From the cell containing the given text, extract its center point as (x, y) coordinate. 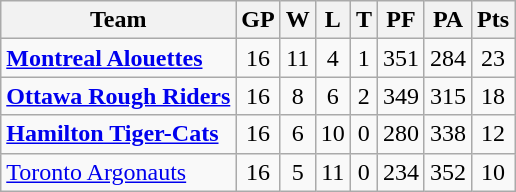
W (298, 20)
1 (364, 58)
349 (400, 96)
Team (118, 20)
Pts (494, 20)
2 (364, 96)
PF (400, 20)
Ottawa Rough Riders (118, 96)
234 (400, 172)
18 (494, 96)
352 (448, 172)
5 (298, 172)
315 (448, 96)
4 (332, 58)
8 (298, 96)
338 (448, 134)
L (332, 20)
23 (494, 58)
PA (448, 20)
284 (448, 58)
351 (400, 58)
Toronto Argonauts (118, 172)
Hamilton Tiger-Cats (118, 134)
280 (400, 134)
12 (494, 134)
Montreal Alouettes (118, 58)
GP (258, 20)
T (364, 20)
